Search for the cell housing the specified text and yield its (X, Y) center coordinate. 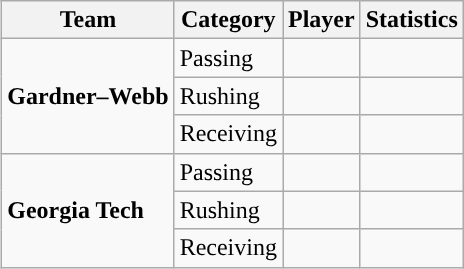
Statistics (412, 20)
Georgia Tech (88, 210)
Team (88, 20)
Category (228, 20)
Gardner–Webb (88, 96)
Player (321, 20)
